Provide the (X, Y) coordinate of the cell's center where the given text is located.  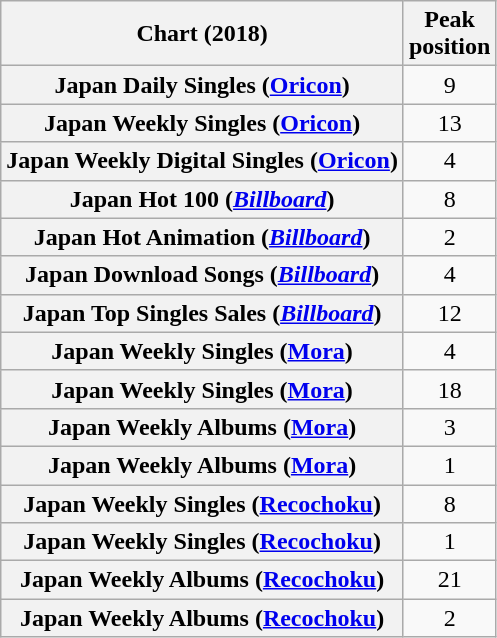
Japan Download Songs (Billboard) (202, 275)
Japan Hot 100 (Billboard) (202, 199)
3 (449, 427)
9 (449, 85)
21 (449, 580)
18 (449, 389)
Japan Daily Singles (Oricon) (202, 85)
Japan Hot Animation (Billboard) (202, 237)
Japan Weekly Singles (Oricon) (202, 123)
Peakposition (449, 34)
Japan Weekly Digital Singles (Oricon) (202, 161)
13 (449, 123)
12 (449, 313)
Japan Top Singles Sales (Billboard) (202, 313)
Chart (2018) (202, 34)
